Pinpoint the cell where the given text exists, returning its [X, Y] midpoint coordinate. 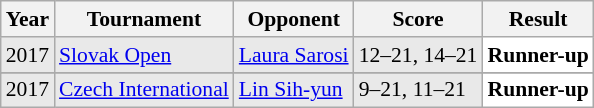
Laura Sarosi [294, 55]
Lin Sih-yun [294, 90]
Tournament [144, 19]
Slovak Open [144, 55]
9–21, 11–21 [418, 90]
Opponent [294, 19]
Czech International [144, 90]
12–21, 14–21 [418, 55]
Score [418, 19]
Result [538, 19]
Year [28, 19]
